Pinpoint the cell where the given text exists, returning its (X, Y) midpoint coordinate. 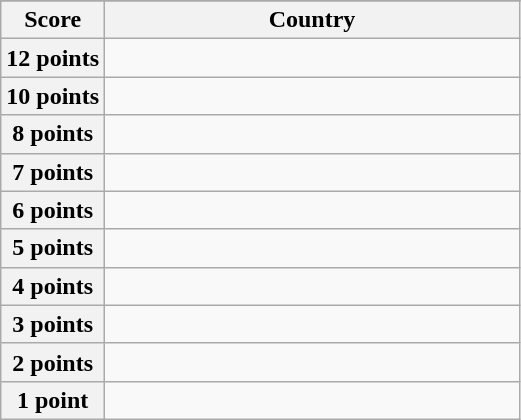
Country (312, 20)
2 points (53, 362)
Score (53, 20)
1 point (53, 400)
8 points (53, 134)
12 points (53, 58)
10 points (53, 96)
7 points (53, 172)
5 points (53, 248)
6 points (53, 210)
4 points (53, 286)
3 points (53, 324)
